Detect which cell encompasses the target text, then output its [X, Y] center coordinate. 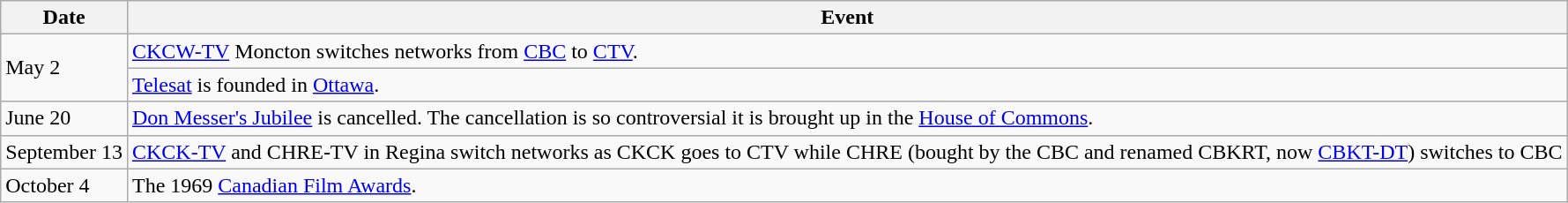
The 1969 Canadian Film Awards. [847, 185]
Telesat is founded in Ottawa. [847, 85]
Don Messer's Jubilee is cancelled. The cancellation is so controversial it is brought up in the House of Commons. [847, 118]
Event [847, 18]
Date [64, 18]
May 2 [64, 68]
June 20 [64, 118]
October 4 [64, 185]
CKCW-TV Moncton switches networks from CBC to CTV. [847, 51]
September 13 [64, 152]
CKCK-TV and CHRE-TV in Regina switch networks as CKCK goes to CTV while CHRE (bought by the CBC and renamed CBKRT, now CBKT-DT) switches to CBC [847, 152]
